Pinpoint the cell where the given text exists, returning its [x, y] midpoint coordinate. 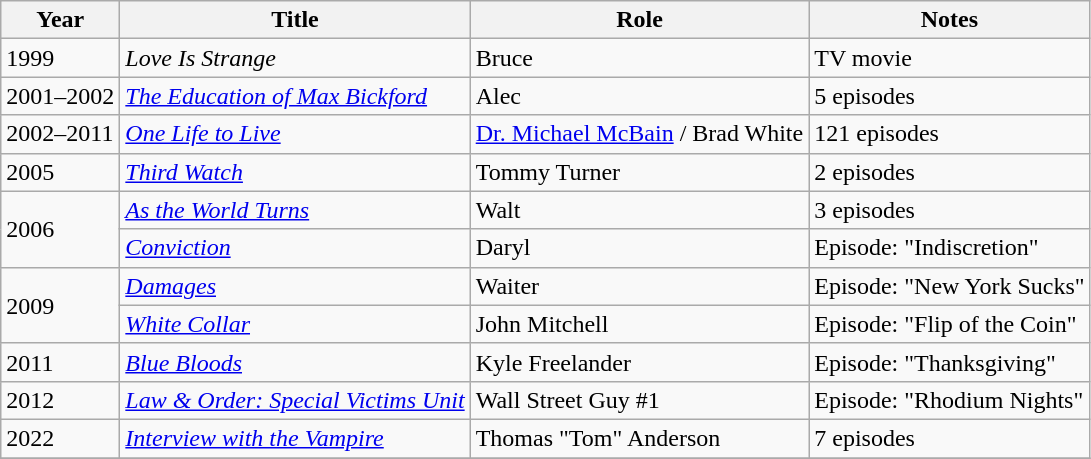
Interview with the Vampire [295, 438]
Alec [640, 96]
As the World Turns [295, 210]
Love Is Strange [295, 58]
Third Watch [295, 172]
Conviction [295, 248]
Damages [295, 286]
The Education of Max Bickford [295, 96]
Bruce [640, 58]
Law & Order: Special Victims Unit [295, 400]
Wall Street Guy #1 [640, 400]
Dr. Michael McBain / Brad White [640, 134]
3 episodes [950, 210]
121 episodes [950, 134]
2022 [60, 438]
White Collar [295, 324]
Year [60, 20]
1999 [60, 58]
2001–2002 [60, 96]
TV movie [950, 58]
Daryl [640, 248]
5 episodes [950, 96]
2012 [60, 400]
2002–2011 [60, 134]
2005 [60, 172]
Role [640, 20]
Episode: "Flip of the Coin" [950, 324]
Title [295, 20]
2009 [60, 305]
Blue Bloods [295, 362]
Notes [950, 20]
One Life to Live [295, 134]
2 episodes [950, 172]
7 episodes [950, 438]
Episode: "Thanksgiving" [950, 362]
John Mitchell [640, 324]
2006 [60, 229]
Tommy Turner [640, 172]
Episode: "Rhodium Nights" [950, 400]
Episode: "Indiscretion" [950, 248]
Thomas "Tom" Anderson [640, 438]
Episode: "New York Sucks" [950, 286]
Kyle Freelander [640, 362]
Waiter [640, 286]
Walt [640, 210]
2011 [60, 362]
